Extract the (x, y) coordinate from the center of the cell holding the provided text.  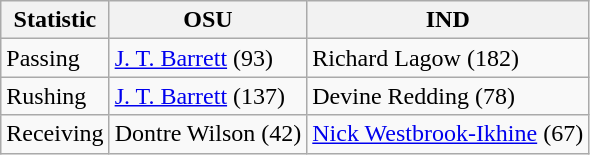
Nick Westbrook-Ikhine (67) (448, 134)
Passing (55, 58)
IND (448, 20)
Richard Lagow (182) (448, 58)
Statistic (55, 20)
Rushing (55, 96)
OSU (208, 20)
Dontre Wilson (42) (208, 134)
J. T. Barrett (137) (208, 96)
J. T. Barrett (93) (208, 58)
Receiving (55, 134)
Devine Redding (78) (448, 96)
